Provide the (X, Y) coordinate of the cell's center where the given text is located.  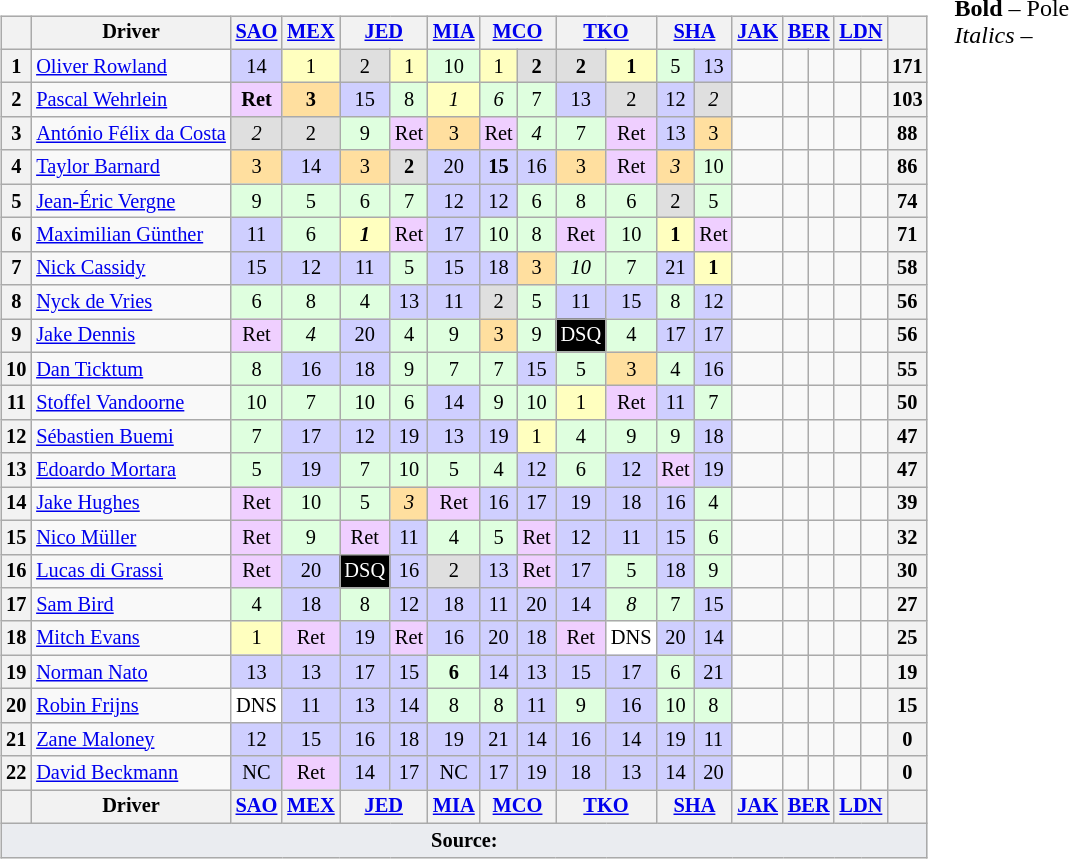
David Beckmann (130, 773)
103 (907, 100)
Jean-Éric Vergne (130, 201)
António Félix da Costa (130, 134)
Sam Bird (130, 605)
Dan Ticktum (130, 369)
Sébastien Buemi (130, 437)
30 (907, 571)
50 (907, 403)
Mitch Evans (130, 638)
25 (907, 638)
88 (907, 134)
32 (907, 537)
Lucas di Grassi (130, 571)
Robin Frijns (130, 706)
Jake Hughes (130, 504)
27 (907, 605)
22 (16, 773)
Zane Maloney (130, 739)
Source: (464, 840)
Maximilian Günther (130, 235)
Oliver Rowland (130, 66)
Nico Müller (130, 537)
Pascal Wehrlein (130, 100)
39 (907, 504)
171 (907, 66)
55 (907, 369)
Edoardo Mortara (130, 470)
Nyck de Vries (130, 302)
Norman Nato (130, 672)
71 (907, 235)
74 (907, 201)
Jake Dennis (130, 336)
Taylor Barnard (130, 167)
Nick Cassidy (130, 268)
58 (907, 268)
Stoffel Vandoorne (130, 403)
86 (907, 167)
